Find where the given text appears and provide that cell's center as (x, y) coordinate. 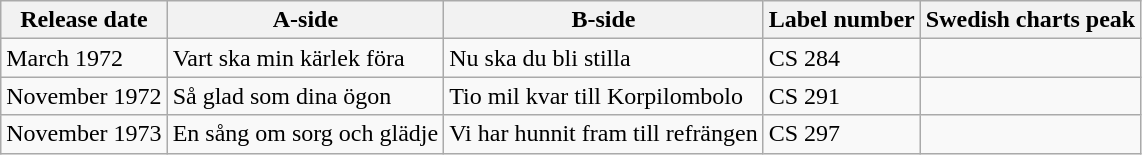
CS 284 (842, 58)
CS 297 (842, 134)
Release date (84, 20)
Label number (842, 20)
CS 291 (842, 96)
Vart ska min kärlek föra (306, 58)
B-side (604, 20)
November 1973 (84, 134)
A-side (306, 20)
Vi har hunnit fram till refrängen (604, 134)
March 1972 (84, 58)
Tio mil kvar till Korpilombolo (604, 96)
Så glad som dina ögon (306, 96)
Nu ska du bli stilla (604, 58)
Swedish charts peak (1030, 20)
En sång om sorg och glädje (306, 134)
November 1972 (84, 96)
